For the text-containing cell, return its midpoint in [X, Y] coordinate format. 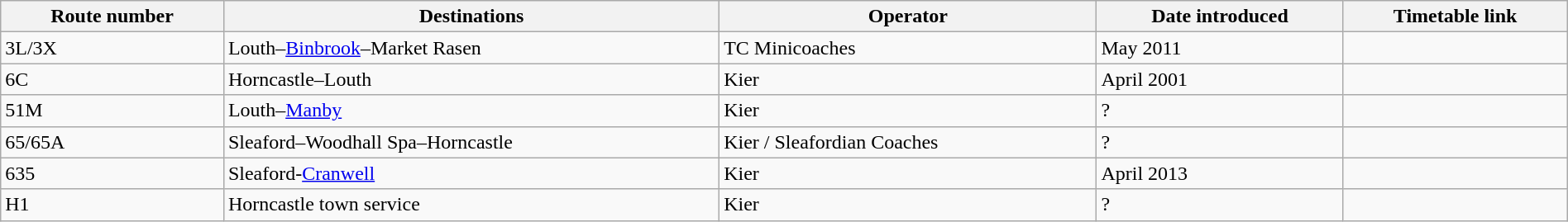
Timetable link [1456, 17]
3L/3X [112, 48]
Sleaford-Cranwell [471, 173]
Operator [908, 17]
Horncastle town service [471, 205]
Date introduced [1220, 17]
65/65A [112, 142]
51M [112, 111]
April 2001 [1220, 79]
Destinations [471, 17]
6C [112, 79]
Louth–Binbrook–Market Rasen [471, 48]
Horncastle–Louth [471, 79]
Louth–Manby [471, 111]
April 2013 [1220, 173]
Route number [112, 17]
Kier / Sleafordian Coaches [908, 142]
TC Minicoaches [908, 48]
Sleaford–Woodhall Spa–Horncastle [471, 142]
H1 [112, 205]
May 2011 [1220, 48]
635 [112, 173]
